Scan for the cell matching the given text and deliver its [X, Y] coordinate at center. 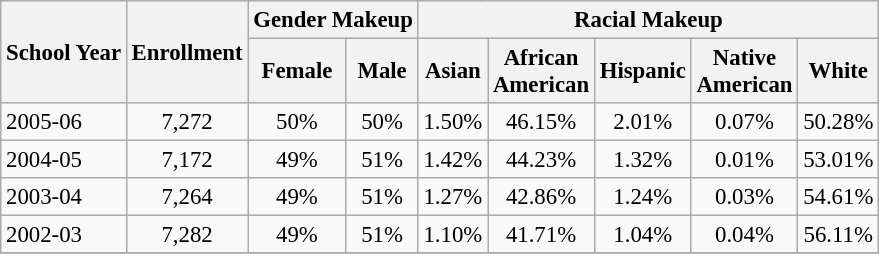
2.01% [642, 122]
Racial Makeup [648, 20]
1.24% [642, 197]
Gender Makeup [333, 20]
School Year [64, 52]
Enrollment [187, 52]
0.07% [744, 122]
1.27% [452, 197]
7,272 [187, 122]
Hispanic [642, 72]
44.23% [542, 160]
Asian [452, 72]
54.61% [838, 197]
42.86% [542, 197]
Native American [744, 72]
53.01% [838, 160]
White [838, 72]
2005-06 [64, 122]
7,172 [187, 160]
7,264 [187, 197]
1.50% [452, 122]
41.71% [542, 235]
7,282 [187, 235]
1.42% [452, 160]
2002-03 [64, 235]
Female [297, 72]
1.32% [642, 160]
56.11% [838, 235]
1.10% [452, 235]
0.04% [744, 235]
0.01% [744, 160]
African American [542, 72]
2003-04 [64, 197]
1.04% [642, 235]
50.28% [838, 122]
0.03% [744, 197]
46.15% [542, 122]
Male [382, 72]
2004-05 [64, 160]
